Capture the cell that displays the provided text and extract its [X, Y] central coordinate. 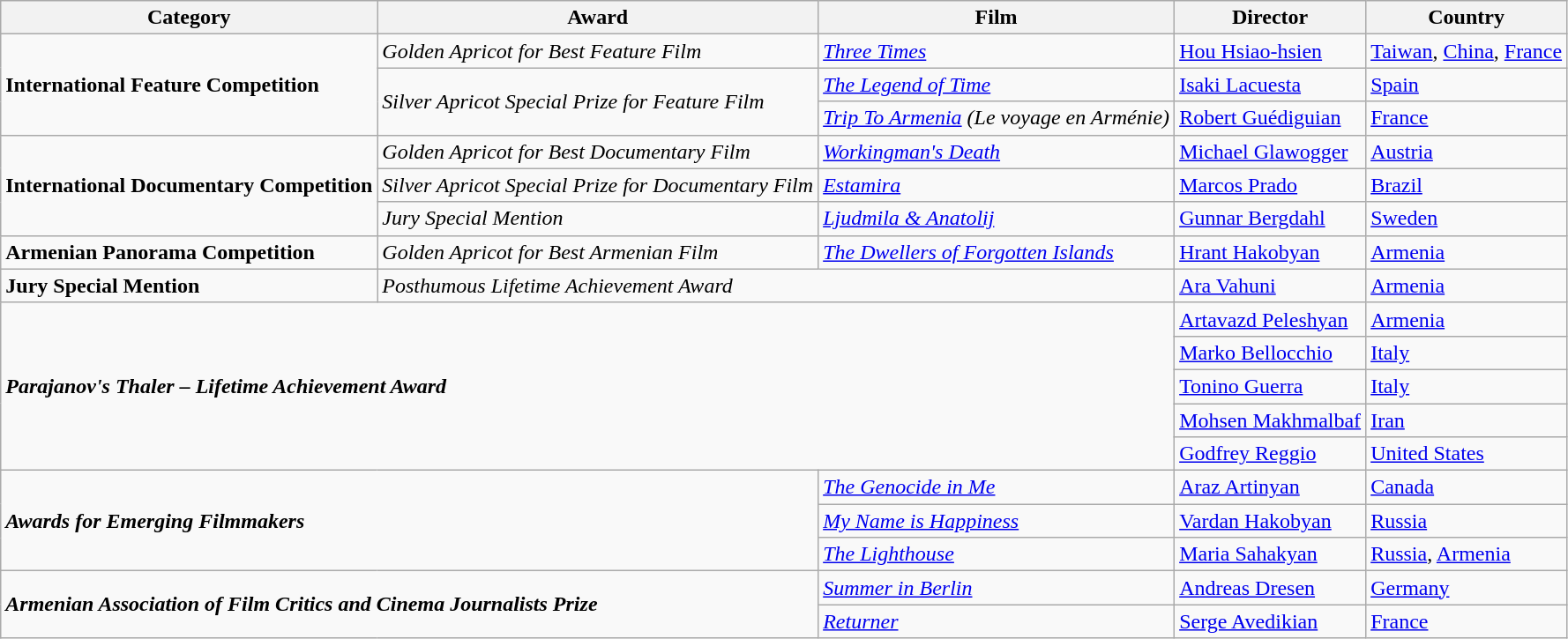
Robert Guédiguian [1270, 118]
Golden Apricot for Best Feature Film [598, 51]
Category [189, 18]
Parajanov's Thaler – Lifetime Achievement Award [587, 386]
Estamira [997, 185]
Golden Apricot for Best Documentary Film [598, 152]
Russia, Armenia [1467, 554]
Godfrey Reggio [1270, 454]
Three Times [997, 51]
Awards for Emerging Filmmakers [409, 521]
Director [1270, 18]
Golden Apricot for Best Armenian Film [598, 252]
Returner [997, 621]
Country [1467, 18]
Michael Glawogger [1270, 152]
United States [1467, 454]
Germany [1467, 588]
Posthumous Lifetime Achievement Award [776, 286]
Serge Avedikian [1270, 621]
Award [598, 18]
Marko Bellocchio [1270, 353]
Hou Hsiao-hsien [1270, 51]
Vardan Hakobyan [1270, 521]
Silver Apricot Special Prize for Feature Film [598, 101]
Armenian Association of Film Critics and Cinema Journalists Prize [409, 605]
The Dwellers of Forgotten Islands [997, 252]
Spain [1467, 85]
Andreas Dresen [1270, 588]
Ljudmila & Anatolij [997, 219]
Hrant Hakobyan [1270, 252]
The Lighthouse [997, 554]
Armenian Panorama Competition [189, 252]
Isaki Lacuesta [1270, 85]
Maria Sahakyan [1270, 554]
Sweden [1467, 219]
The Legend of Time [997, 85]
My Name is Happiness [997, 521]
Gunnar Bergdahl [1270, 219]
Austria [1467, 152]
Araz Artinyan [1270, 487]
International Feature Competition [189, 85]
Mohsen Makhmalbaf [1270, 420]
Tonino Guerra [1270, 386]
Trip To Armenia (Le voyage en Arménie) [997, 118]
Taiwan, China, France [1467, 51]
Film [997, 18]
Marcos Prado [1270, 185]
Summer in Berlin [997, 588]
Canada [1467, 487]
Brazil [1467, 185]
Russia [1467, 521]
Iran [1467, 420]
Workingman's Death [997, 152]
International Documentary Competition [189, 185]
Artavazd Peleshyan [1270, 319]
Silver Apricot Special Prize for Documentary Film [598, 185]
Ara Vahuni [1270, 286]
The Genocide in Me [997, 487]
